Identify which cell holds the provided text, then report its [x, y] central coordinate. 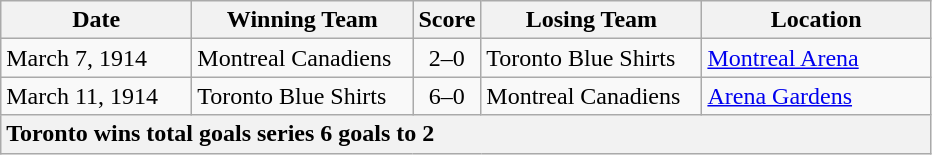
2–0 [447, 58]
Winning Team [302, 20]
Toronto wins total goals series 6 goals to 2 [466, 134]
Location [816, 20]
Date [96, 20]
March 11, 1914 [96, 96]
Arena Gardens [816, 96]
Score [447, 20]
Losing Team [592, 20]
March 7, 1914 [96, 58]
Montreal Arena [816, 58]
6–0 [447, 96]
